Find where the given text appears and provide that cell's center as (X, Y) coordinate. 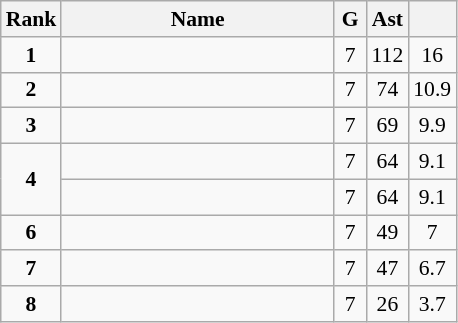
6 (32, 233)
3 (32, 126)
4 (32, 180)
69 (388, 126)
9.9 (432, 126)
112 (388, 55)
Ast (388, 19)
8 (32, 304)
26 (388, 304)
6.7 (432, 269)
G (350, 19)
3.7 (432, 304)
Rank (32, 19)
10.9 (432, 90)
2 (32, 90)
Name (198, 19)
16 (432, 55)
1 (32, 55)
47 (388, 269)
74 (388, 90)
49 (388, 233)
